For the text-containing cell, return its midpoint in (x, y) coordinate format. 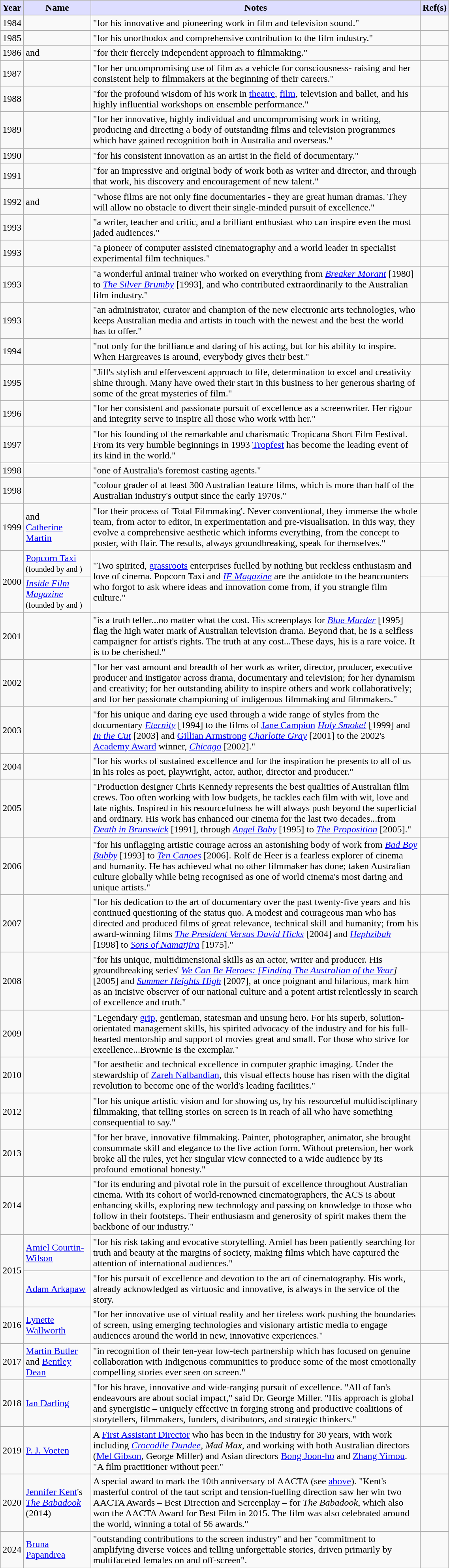
Year (12, 8)
2012 (12, 1112)
Notes (255, 8)
2001 (12, 636)
1988 (12, 99)
"for the profound wisdom of his work in theatre, film, television and ballet, and his highly influential workshops on ensemble performance." (255, 99)
2009 (12, 1034)
1991 (12, 176)
Jennifer Kent's The Babadook (2014) (57, 1502)
1984 (12, 23)
"for her uncompromising use of film as a vehicle for consciousness- raising and her consistent help to filmmakers at the beginning of their careers." (255, 73)
"a pioneer of computer assisted cinematography and a world leader in specialist experimental film techniques." (255, 253)
"for their fiercely independent approach to filmmaking." (255, 53)
"for his consistent innovation as an artist in the field of documentary." (255, 156)
2019 (12, 1450)
2024 (12, 1549)
2016 (12, 1325)
2003 (12, 730)
Amiel Courtin-Wilson (57, 1253)
"for his unorthodox and comprehensive contribution to the film industry." (255, 38)
2000 (12, 581)
1997 (12, 445)
2010 (12, 1075)
1987 (12, 73)
Bruna Papandrea (57, 1549)
2007 (12, 924)
"not only for the brilliance and daring of his acting, but for his ability to inspire. When Hargreaves is around, everybody gives their best." (255, 351)
1999 (12, 527)
2002 (12, 683)
Adam Arkapaw (57, 1289)
2005 (12, 808)
Ian Darling (57, 1403)
2013 (12, 1153)
2015 (12, 1271)
Ref(s) (434, 8)
"for his innovative and pioneering work in film and television sound." (255, 23)
1986 (12, 53)
"a writer, teacher and critic, and a brilliant enthusiast who can inspire even the most jaded audiences." (255, 227)
Inside Film Magazine (founded by and ) (57, 594)
1990 (12, 156)
"for an impressive and original body of work both as writer and director, and through that work, his discovery and encouragement of new talent." (255, 176)
1995 (12, 383)
Lynette Wallworth (57, 1325)
Popcorn Taxi (founded by and ) (57, 563)
1994 (12, 351)
"colour grader of at least 300 Australian feature films, which is more than half of the Australian industry's output since the early 1970s." (255, 490)
1989 (12, 130)
2020 (12, 1502)
2004 (12, 766)
2017 (12, 1361)
1985 (12, 38)
Name (57, 8)
2006 (12, 866)
"one of Australia's foremost casting agents." (255, 470)
1992 (12, 201)
2014 (12, 1206)
2008 (12, 981)
Martin Butler and Bentley Dean (57, 1361)
1996 (12, 414)
P. J. Voeten (57, 1450)
"for her consistent and passionate pursuit of excellence as a screenwriter. Her rigour and integrity serve to inspire all those who work with her." (255, 414)
2018 (12, 1403)
and Catherine Martin (57, 527)
